Provide the [X, Y] coordinate of the cell's center where the given text is located.  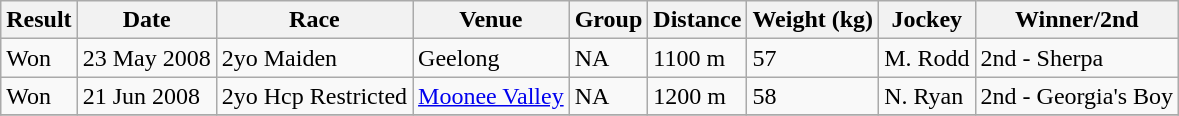
Weight (kg) [813, 20]
2nd - Georgia's Boy [1077, 96]
2yo Maiden [314, 58]
23 May 2008 [146, 58]
58 [813, 96]
Jockey [927, 20]
57 [813, 58]
Geelong [492, 58]
Distance [698, 20]
2yo Hcp Restricted [314, 96]
1100 m [698, 58]
Group [608, 20]
Race [314, 20]
Date [146, 20]
1200 m [698, 96]
2nd - Sherpa [1077, 58]
21 Jun 2008 [146, 96]
Result [39, 20]
Winner/2nd [1077, 20]
Moonee Valley [492, 96]
N. Ryan [927, 96]
Venue [492, 20]
M. Rodd [927, 58]
